Return [X, Y] of the center of cell containing provided text 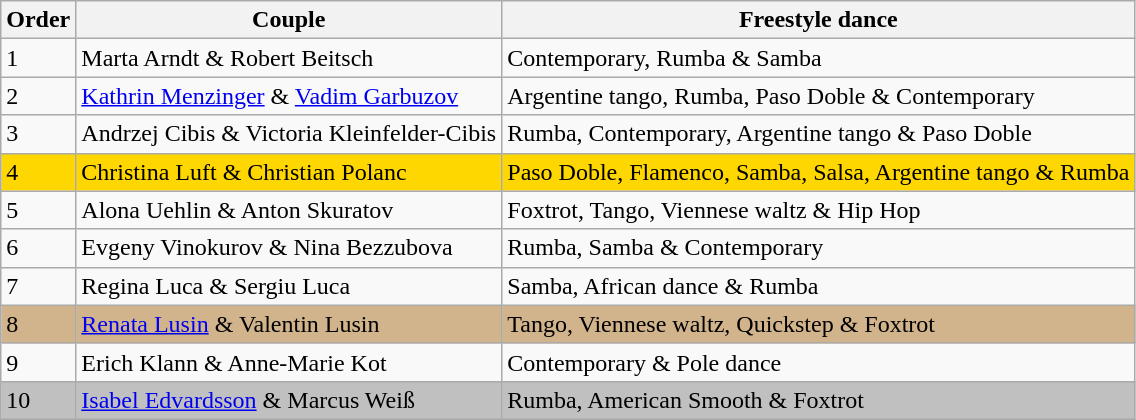
Paso Doble, Flamenco, Samba, Salsa, Argentine tango & Rumba [818, 172]
2 [38, 96]
Christina Luft & Christian Polanc [289, 172]
Freestyle dance [818, 20]
4 [38, 172]
7 [38, 286]
1 [38, 58]
Argentine tango, Rumba, Paso Doble & Contemporary [818, 96]
Alona Uehlin & Anton Skuratov [289, 210]
Contemporary, Rumba & Samba [818, 58]
Erich Klann & Anne-Marie Kot [289, 362]
8 [38, 324]
Foxtrot, Tango, Viennese waltz & Hip Hop [818, 210]
Marta Arndt & Robert Beitsch [289, 58]
9 [38, 362]
Samba, African dance & Rumba [818, 286]
3 [38, 134]
Rumba, Contemporary, Argentine tango & Paso Doble [818, 134]
Tango, Viennese waltz, Quickstep & Foxtrot [818, 324]
5 [38, 210]
Order [38, 20]
Regina Luca & Sergiu Luca [289, 286]
6 [38, 248]
Andrzej Cibis & Victoria Kleinfelder-Cibis [289, 134]
Couple [289, 20]
Isabel Edvardsson & Marcus Weiß [289, 400]
Rumba, American Smooth & Foxtrot [818, 400]
10 [38, 400]
Renata Lusin & Valentin Lusin [289, 324]
Rumba, Samba & Contemporary [818, 248]
Evgeny Vinokurov & Nina Bezzubova [289, 248]
Kathrin Menzinger & Vadim Garbuzov [289, 96]
Contemporary & Pole dance [818, 362]
